Pinpoint the cell where the given text exists, returning its (x, y) midpoint coordinate. 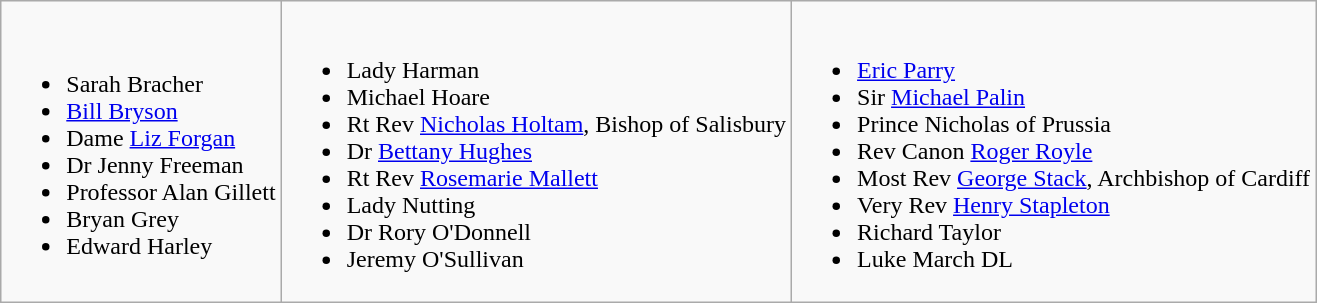
Sarah Bracher Bill Bryson Dame Liz Forgan Dr Jenny Freeman Professor Alan Gillett Bryan Grey Edward Harley (141, 152)
